Provide the [X, Y] coordinate of the cell's center where the given text is located.  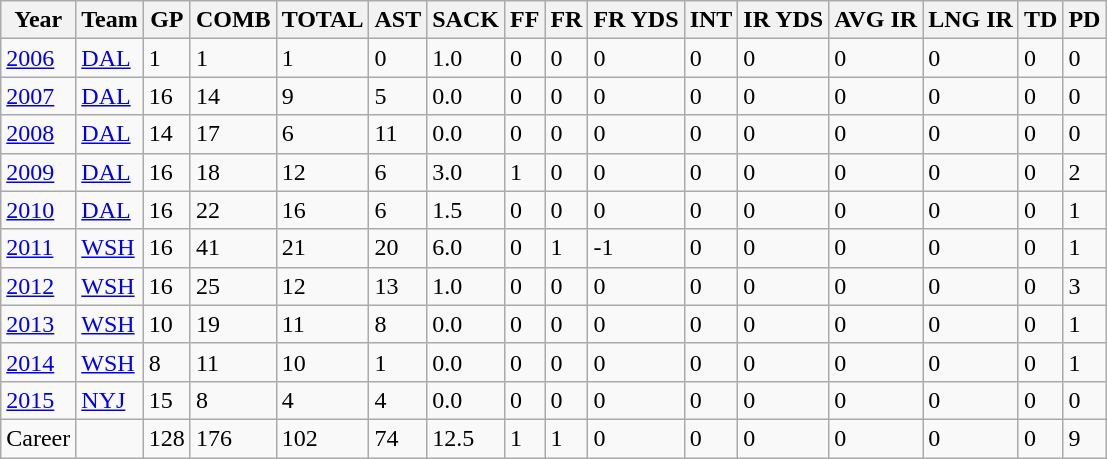
2008 [38, 134]
18 [233, 172]
3 [1084, 286]
25 [233, 286]
LNG IR [971, 20]
2007 [38, 96]
NYJ [110, 400]
TOTAL [322, 20]
Team [110, 20]
2015 [38, 400]
21 [322, 248]
AST [398, 20]
176 [233, 438]
102 [322, 438]
1.5 [466, 210]
17 [233, 134]
Year [38, 20]
5 [398, 96]
13 [398, 286]
2013 [38, 324]
2012 [38, 286]
COMB [233, 20]
19 [233, 324]
IR YDS [784, 20]
3.0 [466, 172]
2010 [38, 210]
INT [711, 20]
22 [233, 210]
2011 [38, 248]
128 [166, 438]
15 [166, 400]
GP [166, 20]
Career [38, 438]
20 [398, 248]
-1 [636, 248]
2009 [38, 172]
FR [566, 20]
PD [1084, 20]
74 [398, 438]
FR YDS [636, 20]
SACK [466, 20]
2 [1084, 172]
12.5 [466, 438]
2006 [38, 58]
FF [524, 20]
TD [1040, 20]
2014 [38, 362]
41 [233, 248]
6.0 [466, 248]
AVG IR [876, 20]
